Return (X, Y) of the center of cell containing provided text 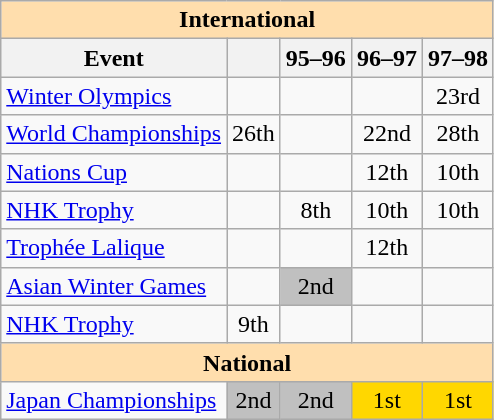
9th (254, 324)
23rd (458, 96)
28th (458, 134)
8th (316, 210)
Trophée Lalique (114, 248)
97–98 (458, 58)
Winter Olympics (114, 96)
95–96 (316, 58)
Event (114, 58)
Asian Winter Games (114, 286)
World Championships (114, 134)
International (248, 20)
96–97 (386, 58)
National (248, 362)
26th (254, 134)
22nd (386, 134)
Nations Cup (114, 172)
Japan Championships (114, 400)
